From the cell containing the given text, extract its center point as [X, Y] coordinate. 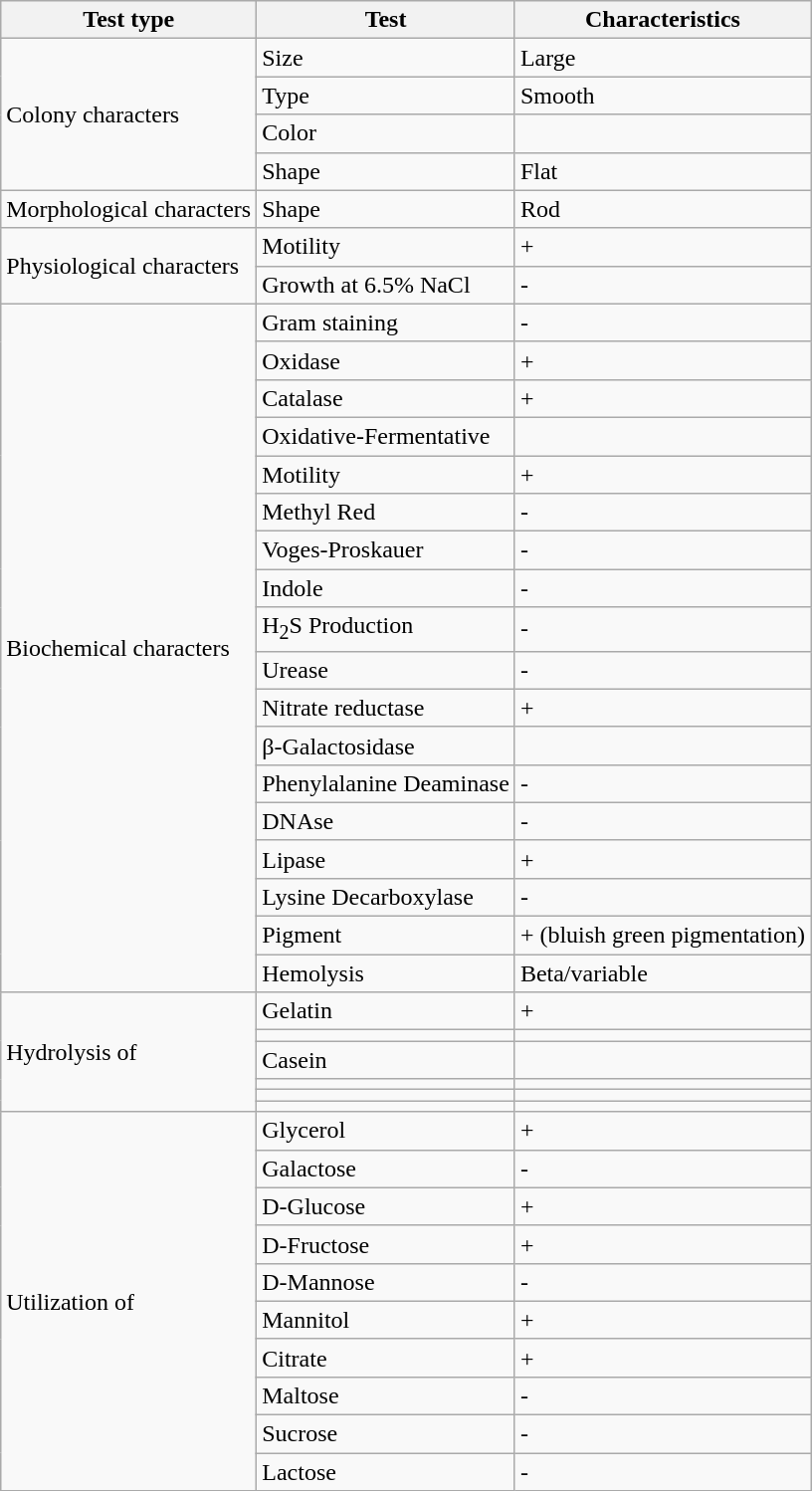
Sucrose [386, 1434]
Beta/variable [663, 973]
Lactose [386, 1472]
Growth at 6.5% NaCl [386, 285]
Test [386, 20]
Gram staining [386, 322]
Hemolysis [386, 973]
Utilization of [129, 1302]
Morphological characters [129, 209]
Maltose [386, 1395]
Lipase [386, 859]
Biochemical characters [129, 647]
Test type [129, 20]
D-Glucose [386, 1206]
Type [386, 96]
Methyl Red [386, 513]
Hydrolysis of [129, 1052]
Urease [386, 670]
D-Fructose [386, 1244]
Lysine Decarboxylase [386, 897]
Glycerol [386, 1131]
Large [663, 58]
Catalase [386, 398]
Citrate [386, 1358]
DNAse [386, 821]
Flat [663, 171]
Indole [386, 588]
Voges-Proskauer [386, 550]
Size [386, 58]
Gelatin [386, 1011]
Characteristics [663, 20]
H2S Production [386, 629]
Rod [663, 209]
D-Mannose [386, 1282]
Phenylalanine Deaminase [386, 783]
Oxidative-Fermentative [386, 436]
Casein [386, 1060]
Nitrate reductase [386, 708]
Colony characters [129, 114]
Smooth [663, 96]
Pigment [386, 936]
β-Galactosidase [386, 745]
Physiological characters [129, 266]
+ (bluish green pigmentation) [663, 936]
Mannitol [386, 1320]
Oxidase [386, 360]
Galactose [386, 1169]
Color [386, 133]
